Pinpoint the cell where the given text exists, returning its (X, Y) midpoint coordinate. 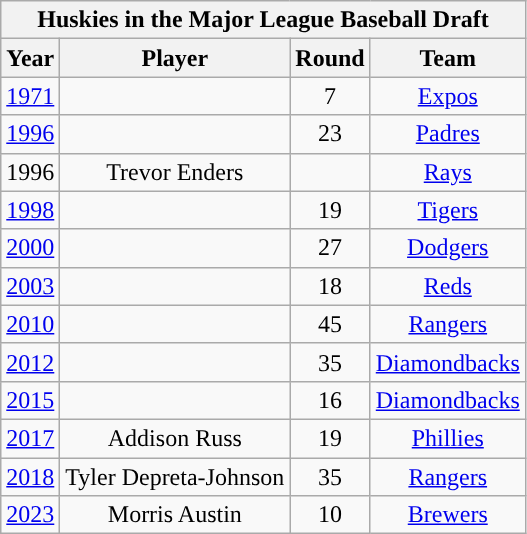
Round (330, 58)
16 (330, 400)
7 (330, 96)
2017 (30, 438)
Padres (448, 134)
Rays (448, 172)
Morris Austin (175, 515)
27 (330, 248)
10 (330, 515)
2015 (30, 400)
Player (175, 58)
45 (330, 324)
2010 (30, 324)
Team (448, 58)
Brewers (448, 515)
Reds (448, 286)
1998 (30, 210)
18 (330, 286)
2000 (30, 248)
Tigers (448, 210)
Trevor Enders (175, 172)
Addison Russ (175, 438)
2023 (30, 515)
2003 (30, 286)
2018 (30, 477)
Phillies (448, 438)
Tyler Depreta-Johnson (175, 477)
Dodgers (448, 248)
Huskies in the Major League Baseball Draft (264, 20)
1971 (30, 96)
Expos (448, 96)
2012 (30, 362)
23 (330, 134)
Year (30, 58)
